Detect which cell encompasses the target text, then output its [x, y] center coordinate. 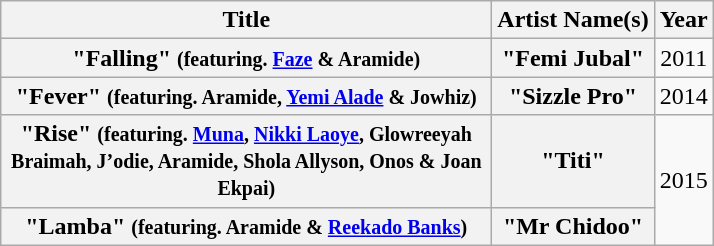
"Rise" (featuring. Muna, Nikki Laoye, Glowreeyah Braimah, J’odie, Aramide, Shola Allyson, Onos & Joan Ekpai) [246, 161]
Title [246, 20]
"Titi" [573, 161]
"Lamba" (featuring. Aramide & Reekado Banks) [246, 226]
2011 [684, 58]
"Sizzle Pro" [573, 96]
2014 [684, 96]
"Femi Jubal" [573, 58]
2015 [684, 180]
Year [684, 20]
Artist Name(s) [573, 20]
"Falling" (featuring. Faze & Aramide) [246, 58]
"Fever" (featuring. Aramide, Yemi Alade & Jowhiz) [246, 96]
"Mr Chidoo" [573, 226]
